Capture the cell that displays the provided text and extract its (X, Y) central coordinate. 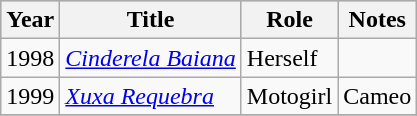
1999 (30, 96)
Year (30, 20)
Role (289, 20)
Cinderela Baiana (151, 58)
Title (151, 20)
1998 (30, 58)
Xuxa Requebra (151, 96)
Notes (378, 20)
Herself (289, 58)
Motogirl (289, 96)
Cameo (378, 96)
